From the cell containing the given text, extract its center point as [X, Y] coordinate. 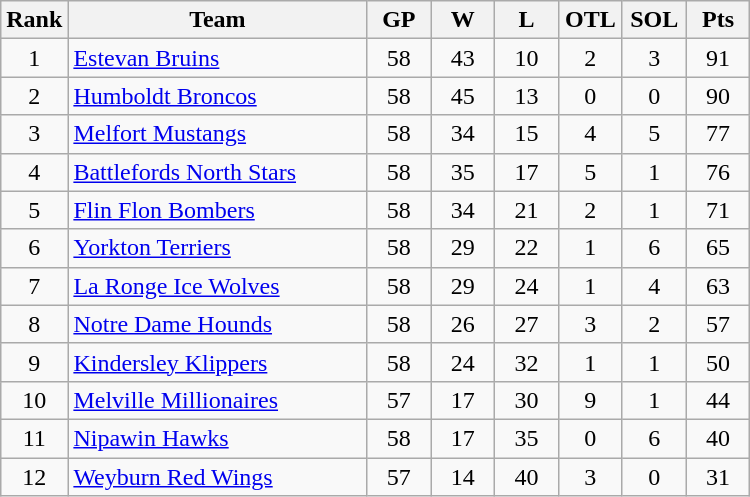
22 [527, 248]
Pts [718, 20]
8 [34, 324]
GP [399, 20]
43 [463, 58]
44 [718, 400]
SOL [654, 20]
14 [463, 477]
Rank [34, 20]
Humboldt Broncos [218, 96]
77 [718, 134]
Yorkton Terriers [218, 248]
21 [527, 210]
30 [527, 400]
76 [718, 172]
13 [527, 96]
65 [718, 248]
La Ronge Ice Wolves [218, 286]
Notre Dame Hounds [218, 324]
Nipawin Hawks [218, 438]
27 [527, 324]
26 [463, 324]
L [527, 20]
50 [718, 362]
15 [527, 134]
90 [718, 96]
Team [218, 20]
Melfort Mustangs [218, 134]
Melville Millionaires [218, 400]
12 [34, 477]
Weyburn Red Wings [218, 477]
91 [718, 58]
W [463, 20]
32 [527, 362]
11 [34, 438]
45 [463, 96]
71 [718, 210]
63 [718, 286]
31 [718, 477]
Flin Flon Bombers [218, 210]
OTL [590, 20]
Battlefords North Stars [218, 172]
7 [34, 286]
Estevan Bruins [218, 58]
Kindersley Klippers [218, 362]
